Pinpoint the cell where the given text exists, returning its (X, Y) midpoint coordinate. 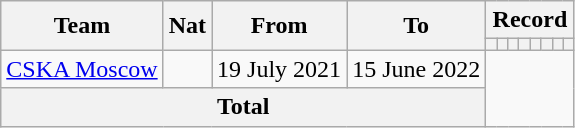
Team (82, 26)
CSKA Moscow (82, 69)
Nat (187, 26)
15 June 2022 (416, 69)
19 July 2021 (280, 69)
Record (530, 20)
To (416, 26)
From (280, 26)
Total (244, 107)
